Return the [x, y] coordinate for the center point of the cell that contains the specified text.  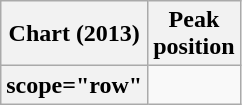
Chart (2013) [74, 34]
scope="row" [74, 85]
Peakposition [194, 34]
